Detect which cell encompasses the target text, then output its [X, Y] center coordinate. 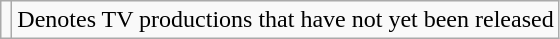
Denotes TV productions that have not yet been released [286, 20]
